Determine the (X, Y) coordinate at the center of the cell enclosing the given text.  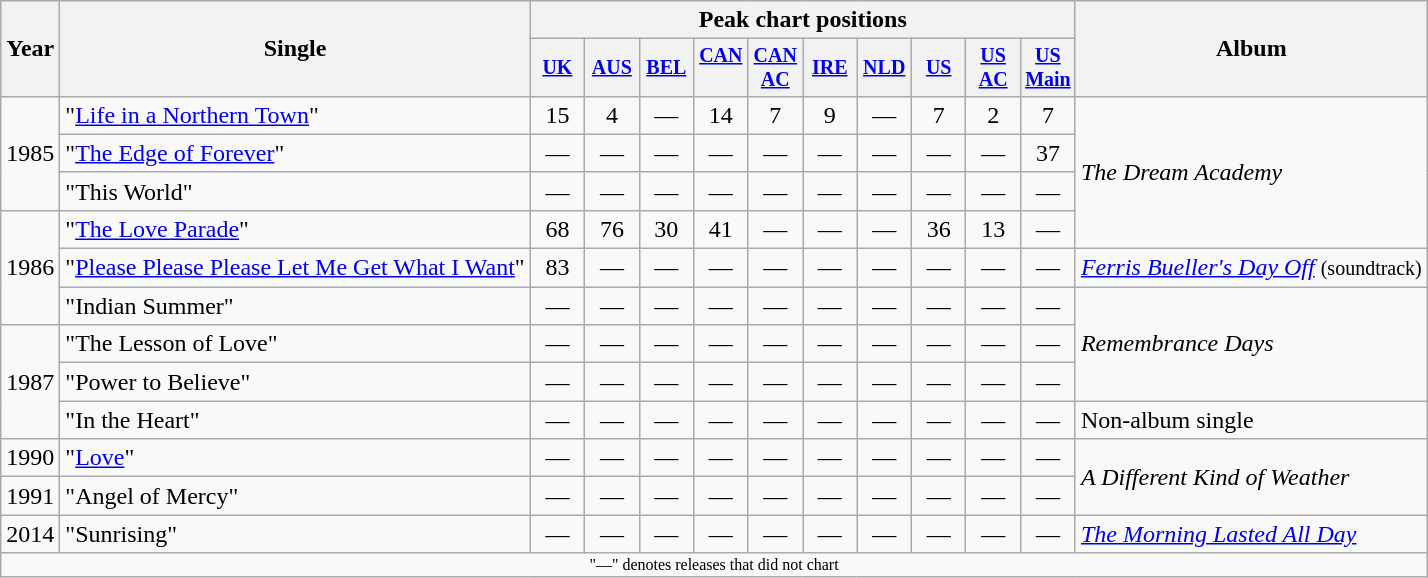
"Power to Believe" (295, 382)
30 (666, 229)
Peak chart positions (802, 20)
UK (557, 68)
Remembrance Days (1251, 344)
"The Love Parade" (295, 229)
36 (938, 229)
US AC (993, 68)
Ferris Bueller's Day Off (soundtrack) (1251, 268)
"This World" (295, 191)
41 (721, 229)
IRE (830, 68)
13 (993, 229)
1990 (30, 458)
Album (1251, 49)
Non-album single (1251, 420)
4 (612, 115)
76 (612, 229)
"Angel of Mercy" (295, 496)
"In the Heart" (295, 420)
Year (30, 49)
"Please Please Please Let Me Get What I Want" (295, 268)
1987 (30, 382)
A Different Kind of Weather (1251, 477)
2014 (30, 534)
68 (557, 229)
"Indian Summer" (295, 306)
2 (993, 115)
9 (830, 115)
15 (557, 115)
14 (721, 115)
83 (557, 268)
"The Edge of Forever" (295, 153)
"Sunrising" (295, 534)
"—" denotes releases that did not chart (714, 565)
US (938, 68)
AUS (612, 68)
"The Lesson of Love" (295, 344)
37 (1048, 153)
1986 (30, 267)
CANAC (775, 68)
1985 (30, 153)
CAN (721, 68)
1991 (30, 496)
NLD (884, 68)
USMain (1048, 68)
Single (295, 49)
The Dream Academy (1251, 172)
The Morning Lasted All Day (1251, 534)
BEL (666, 68)
"Love" (295, 458)
"Life in a Northern Town" (295, 115)
